Detect which cell encompasses the target text, then output its [X, Y] center coordinate. 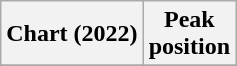
Peakposition [189, 34]
Chart (2022) [72, 34]
